Locate the cell with the specified text and output its [X, Y] center coordinate. 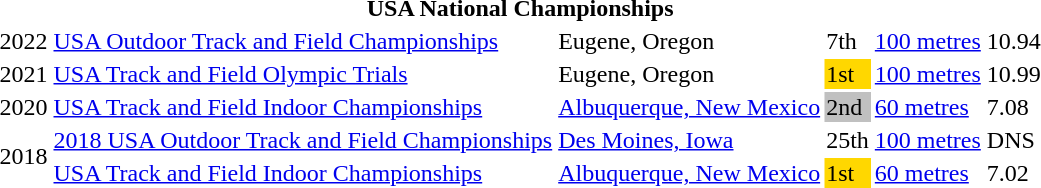
Des Moines, Iowa [690, 140]
7th [848, 41]
25th [848, 140]
USA Track and Field Olympic Trials [303, 74]
USA Outdoor Track and Field Championships [303, 41]
2018 USA Outdoor Track and Field Championships [303, 140]
2nd [848, 107]
